Determine the (X, Y) coordinate at the center of the cell enclosing the given text.  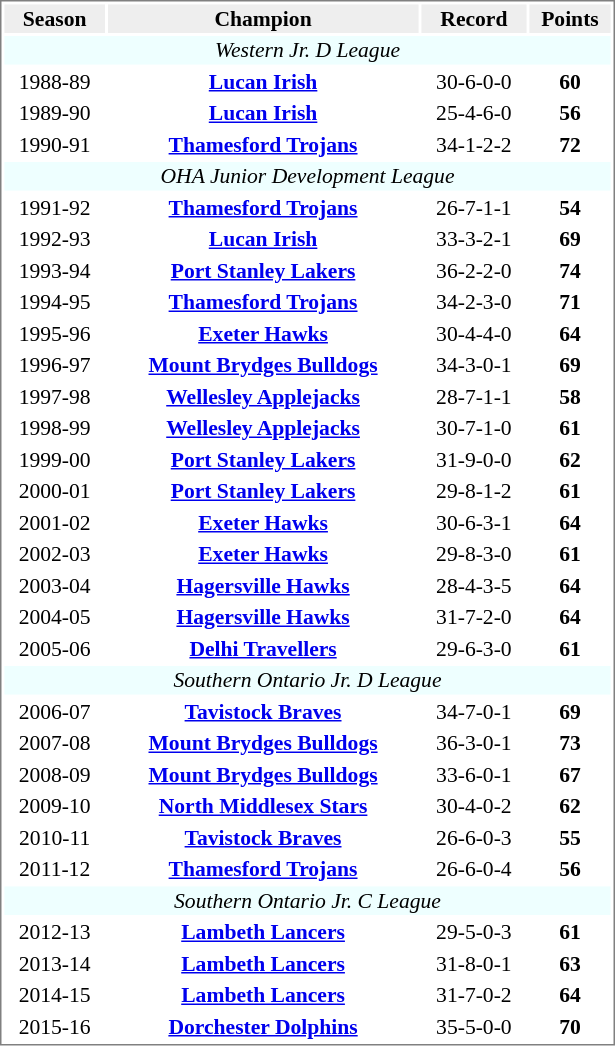
2009-10 (54, 806)
70 (570, 1026)
2002-03 (54, 554)
26-6-0-3 (474, 838)
1995-96 (54, 334)
Points (570, 18)
63 (570, 964)
OHA Junior Development League (307, 176)
2006-07 (54, 712)
30-6-0-0 (474, 82)
2005-06 (54, 648)
2014-15 (54, 995)
31-8-0-1 (474, 964)
73 (570, 743)
33-3-2-1 (474, 239)
29-6-3-0 (474, 648)
34-1-2-2 (474, 144)
2010-11 (54, 838)
30-4-0-2 (474, 806)
31-7-2-0 (474, 617)
Western Jr. D League (307, 50)
29-5-0-3 (474, 932)
31-7-0-2 (474, 995)
1999-00 (54, 460)
2007-08 (54, 743)
2008-09 (54, 774)
26-7-1-1 (474, 208)
30-7-1-0 (474, 428)
2015-16 (54, 1026)
2000-01 (54, 491)
2001-02 (54, 522)
2004-05 (54, 617)
34-2-3-0 (474, 302)
35-5-0-0 (474, 1026)
54 (570, 208)
1990-91 (54, 144)
26-6-0-4 (474, 869)
Dorchester Dolphins (264, 1026)
2011-12 (54, 869)
60 (570, 82)
Delhi Travellers (264, 648)
Champion (264, 18)
1997-98 (54, 396)
2003-04 (54, 586)
Record (474, 18)
28-7-1-1 (474, 396)
1988-89 (54, 82)
1993-94 (54, 270)
2012-13 (54, 932)
31-9-0-0 (474, 460)
36-2-2-0 (474, 270)
1989-90 (54, 113)
34-7-0-1 (474, 712)
36-3-0-1 (474, 743)
North Middlesex Stars (264, 806)
30-4-4-0 (474, 334)
1992-93 (54, 239)
Season (54, 18)
1994-95 (54, 302)
71 (570, 302)
Southern Ontario Jr. C League (307, 900)
72 (570, 144)
55 (570, 838)
29-8-1-2 (474, 491)
29-8-3-0 (474, 554)
33-6-0-1 (474, 774)
1996-97 (54, 365)
74 (570, 270)
Southern Ontario Jr. D League (307, 680)
1998-99 (54, 428)
28-4-3-5 (474, 586)
67 (570, 774)
1991-92 (54, 208)
30-6-3-1 (474, 522)
58 (570, 396)
34-3-0-1 (474, 365)
25-4-6-0 (474, 113)
2013-14 (54, 964)
